Return (x, y) of the center of cell containing provided text 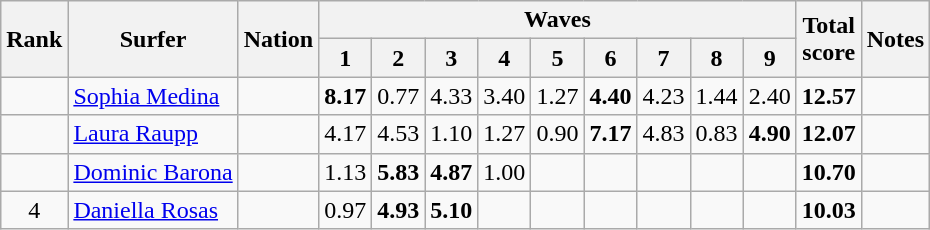
2 (398, 58)
4.90 (770, 134)
6 (610, 58)
4.17 (346, 134)
4.83 (664, 134)
4.93 (398, 210)
10.03 (828, 210)
4.40 (610, 96)
1.44 (716, 96)
2.40 (770, 96)
1.00 (504, 172)
4.23 (664, 96)
Surfer (153, 39)
0.77 (398, 96)
Dominic Barona (153, 172)
0.90 (558, 134)
7.17 (610, 134)
Sophia Medina (153, 96)
3 (452, 58)
8 (716, 58)
1 (346, 58)
Nation (278, 39)
0.97 (346, 210)
5 (558, 58)
12.07 (828, 134)
3.40 (504, 96)
Waves (558, 20)
9 (770, 58)
Laura Raupp (153, 134)
Notes (895, 39)
Daniella Rosas (153, 210)
4.87 (452, 172)
5.10 (452, 210)
4.53 (398, 134)
1.10 (452, 134)
4.33 (452, 96)
12.57 (828, 96)
Rank (34, 39)
1.13 (346, 172)
0.83 (716, 134)
Totalscore (828, 39)
8.17 (346, 96)
7 (664, 58)
10.70 (828, 172)
5.83 (398, 172)
